Scan for the cell matching the given text and deliver its [x, y] coordinate at center. 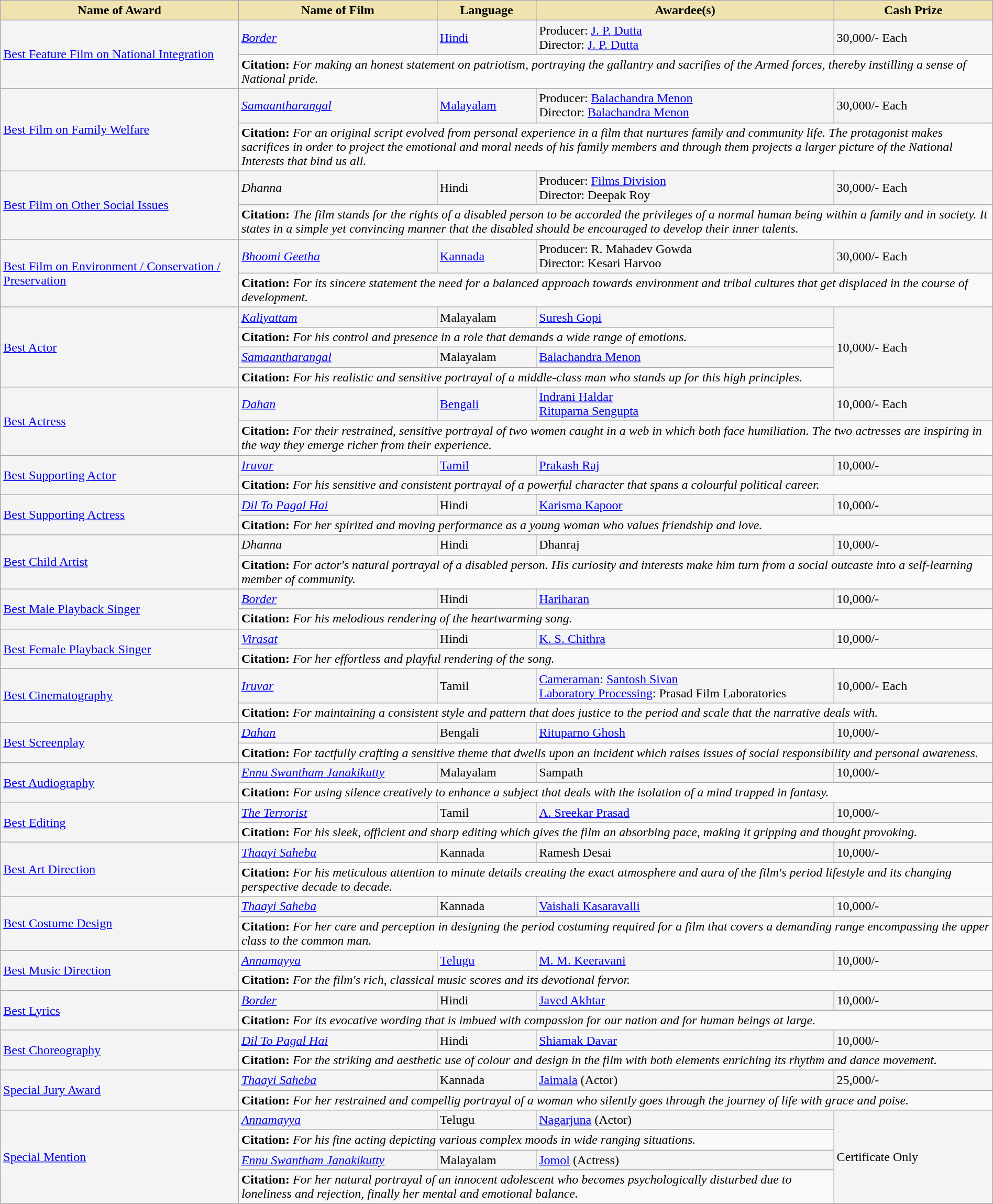
25,000/- [913, 1080]
Best Supporting Actress [119, 515]
Producer: R. Mahadev GowdaDirector: Kesari Harvoo [685, 256]
Hariharan [685, 599]
Kaliyattam [337, 317]
Citation: For her restrained and compellig portrayal of a woman who silently goes through the journey of life with grace and poise. [615, 1100]
Best Film on Environment / Conservation / Preservation [119, 273]
Citation: For her spirited and moving performance as a young woman who values friendship and love. [615, 525]
Language [486, 10]
Name of Award [119, 10]
Best Film on Other Social Issues [119, 205]
Bhoomi Geetha [337, 256]
Producer: J. P. DuttaDirector: J. P. Dutta [685, 38]
Certificate Only [913, 1157]
Jaimala (Actor) [685, 1080]
Citation: For his fine acting depicting various complex moods in wide ranging situations. [536, 1140]
Best Lyrics [119, 1010]
Citation: For the striking and aesthetic use of colour and design in the film with both elements enriching its rhythm and dance movement. [615, 1060]
Awardee(s) [685, 10]
Best Music Direction [119, 970]
Citation: For tactfully crafting a sensitive theme that dwells upon an incident which raises issues of social responsibility and personal awareness. [615, 753]
Cash Prize [913, 10]
Karisma Kapoor [685, 505]
Citation: For his realistic and sensitive portrayal of a middle-class man who stands up for this high principles. [536, 377]
Dhanraj [685, 545]
K. S. Chithra [685, 639]
Best Choreography [119, 1050]
Special Mention [119, 1157]
Jomol (Actress) [685, 1160]
Indrani Haldar Rituparna Sengupta [685, 404]
Cameraman: Santosh SivanLaboratory Processing: Prasad Film Laboratories [685, 685]
Rituparno Ghosh [685, 732]
Ramesh Desai [685, 852]
Best Cinematography [119, 696]
Best Supporting Actor [119, 475]
Sampath [685, 773]
Citation: For his sleek, officient and sharp editing which gives the film an absorbing pace, making it gripping and thought provoking. [615, 833]
Producer: Balachandra MenonDirector: Balachandra Menon [685, 106]
Balachandra Menon [685, 357]
Citation: For using silence creatively to enhance a subject that deals with the isolation of a mind trapped in fantasy. [615, 793]
Prakash Raj [685, 465]
Best Feature Film on National Integration [119, 54]
Best Film on Family Welfare [119, 130]
The Terrorist [337, 813]
Special Jury Award [119, 1090]
Citation: For its evocative wording that is imbued with compassion for our nation and for human beings at large. [615, 1020]
Best Child Artist [119, 562]
Shiamak Davar [685, 1040]
Best Art Direction [119, 870]
Citation: For her effortless and playful rendering of the song. [615, 659]
Best Actress [119, 421]
Citation: For his melodious rendering of the heartwarming song. [615, 619]
Javed Akhtar [685, 1000]
Vaishali Kasaravalli [685, 906]
Suresh Gopi [685, 317]
Best Male Playback Singer [119, 609]
Best Actor [119, 347]
Best Costume Design [119, 923]
Virasat [337, 639]
Citation: For his control and presence in a role that demands a wide range of emotions. [536, 337]
Best Audiography [119, 783]
Citation: For the film's rich, classical music scores and its devotional fervor. [615, 980]
Citation: For maintaining a consistent style and pattern that does justice to the period and scale that the narrative deals with. [615, 713]
Nagarjuna (Actor) [685, 1120]
Best Screenplay [119, 742]
Name of Film [337, 10]
M. M. Keeravani [685, 960]
Best Female Playback Singer [119, 649]
Citation: For his sensitive and consistent portrayal of a powerful character that spans a colourful political career. [615, 485]
A. Sreekar Prasad [685, 813]
Best Editing [119, 823]
Producer: Films DivisionDirector: Deepak Roy [685, 188]
